For the text-containing cell, return its midpoint in [X, Y] coordinate format. 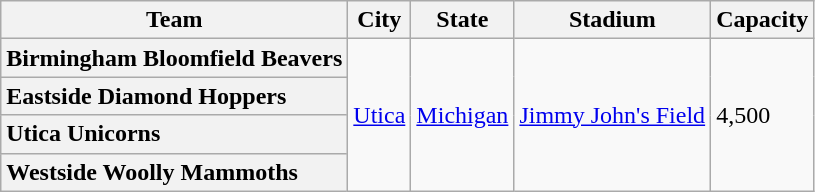
Westside Woolly Mammoths [174, 172]
Eastside Diamond Hoppers [174, 96]
City [380, 20]
Team [174, 20]
Birmingham Bloomfield Beavers [174, 58]
Utica [380, 115]
Jimmy John's Field [612, 115]
Capacity [762, 20]
State [462, 20]
Utica Unicorns [174, 134]
Michigan [462, 115]
4,500 [762, 115]
Stadium [612, 20]
